Provide the (x, y) coordinate of the cell's center where the given text is located.  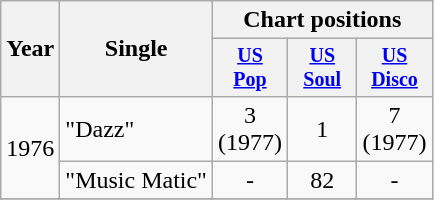
1 (322, 128)
Single (136, 49)
"Dazz" (136, 128)
USSoul (322, 68)
7 (1977) (394, 128)
3 (1977) (250, 128)
"Music Matic" (136, 180)
USDisco (394, 68)
Chart positions (322, 20)
USPop (250, 68)
82 (322, 180)
Year (30, 49)
1976 (30, 148)
